From the cell containing the given text, extract its center point as (X, Y) coordinate. 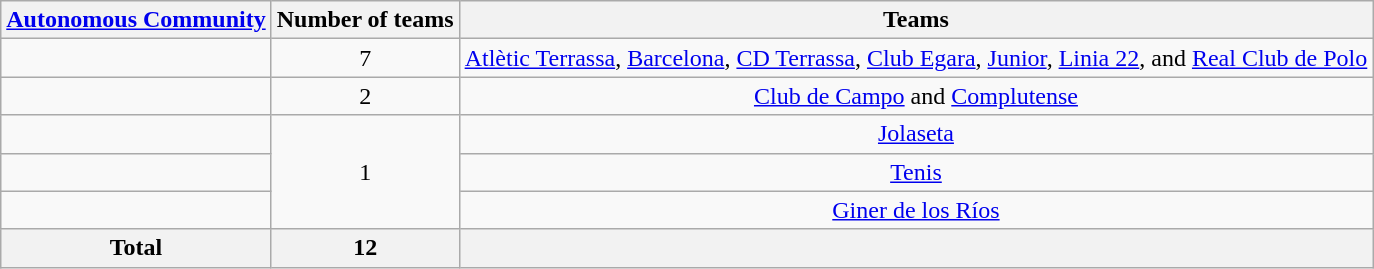
Tenis (916, 172)
12 (365, 248)
7 (365, 58)
1 (365, 172)
Autonomous Community (136, 20)
Giner de los Ríos (916, 210)
Total (136, 248)
2 (365, 96)
Teams (916, 20)
Atlètic Terrassa, Barcelona, CD Terrassa, Club Egara, Junior, Linia 22, and Real Club de Polo (916, 58)
Jolaseta (916, 134)
Number of teams (365, 20)
Club de Campo and Complutense (916, 96)
